Locate the cell with the specified text and output its [X, Y] center coordinate. 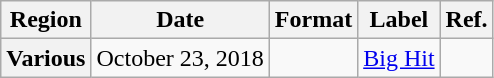
Ref. [466, 20]
Region [46, 20]
Date [180, 20]
Format [313, 20]
Various [46, 58]
Label [399, 20]
October 23, 2018 [180, 58]
Big Hit [399, 58]
